Capture the cell that displays the provided text and extract its (x, y) central coordinate. 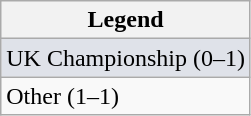
UK Championship (0–1) (126, 58)
Other (1–1) (126, 96)
Legend (126, 20)
